Scan for the cell matching the given text and deliver its [X, Y] coordinate at center. 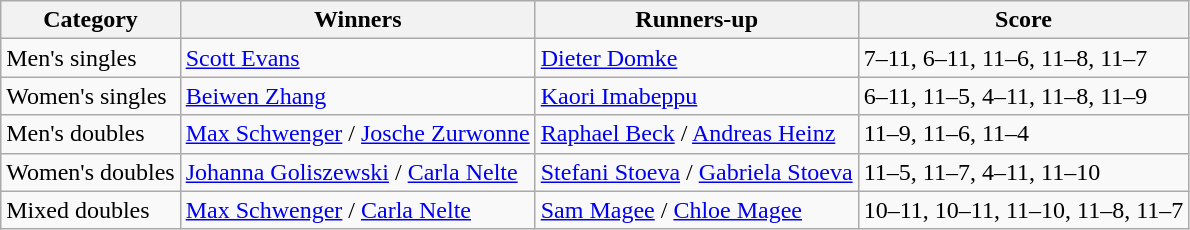
Score [1024, 20]
Max Schwenger / Carla Nelte [358, 210]
Beiwen Zhang [358, 96]
11–5, 11–7, 4–11, 11–10 [1024, 172]
Stefani Stoeva / Gabriela Stoeva [696, 172]
11–9, 11–6, 11–4 [1024, 134]
Raphael Beck / Andreas Heinz [696, 134]
Johanna Goliszewski / Carla Nelte [358, 172]
Men's doubles [90, 134]
6–11, 11–5, 4–11, 11–8, 11–9 [1024, 96]
Runners-up [696, 20]
Winners [358, 20]
Women's singles [90, 96]
Category [90, 20]
Max Schwenger / Josche Zurwonne [358, 134]
7–11, 6–11, 11–6, 11–8, 11–7 [1024, 58]
Men's singles [90, 58]
Kaori Imabeppu [696, 96]
Sam Magee / Chloe Magee [696, 210]
Dieter Domke [696, 58]
Mixed doubles [90, 210]
10–11, 10–11, 11–10, 11–8, 11–7 [1024, 210]
Scott Evans [358, 58]
Women's doubles [90, 172]
